Determine the (X, Y) coordinate at the center of the cell enclosing the given text.  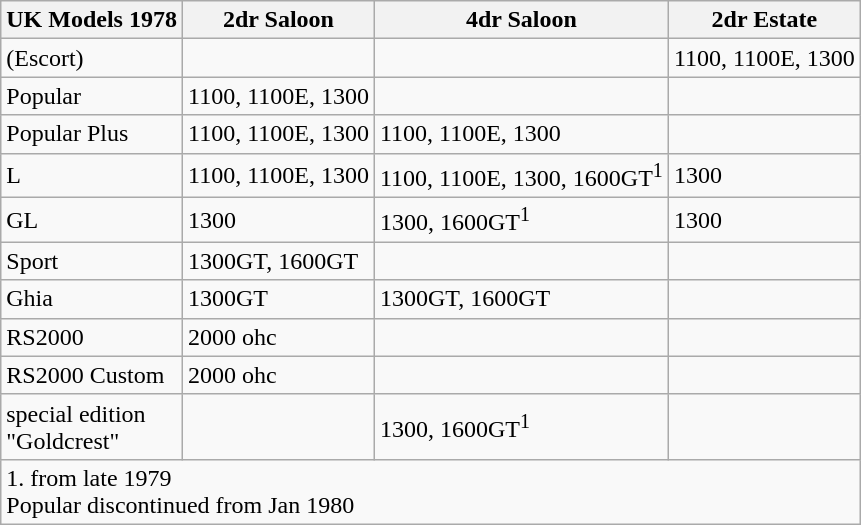
1300GT (278, 299)
Ghia (92, 299)
Popular Plus (92, 134)
(Escort) (92, 58)
1. from late 1979Popular discontinued from Jan 1980 (431, 492)
UK Models 1978 (92, 20)
L (92, 176)
2dr Estate (764, 20)
special edition"Goldcrest" (92, 426)
RS2000 Custom (92, 375)
2dr Saloon (278, 20)
1100, 1100E, 1300, 1600GT1 (521, 176)
Popular (92, 96)
4dr Saloon (521, 20)
GL (92, 220)
Sport (92, 261)
RS2000 (92, 337)
